Extract the (X, Y) coordinate from the center of the cell holding the provided text.  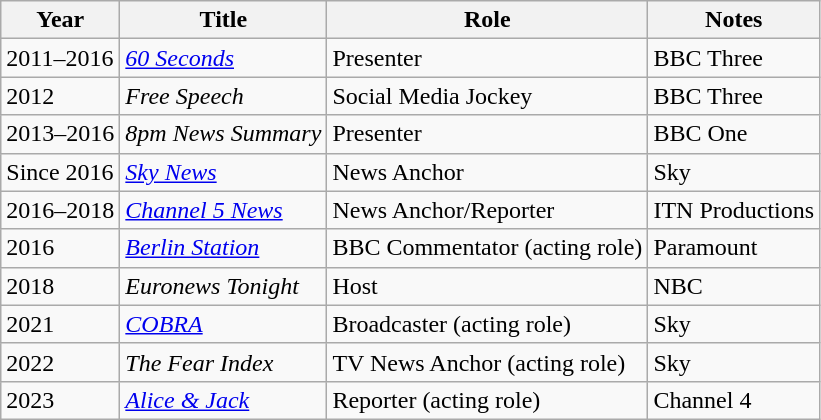
COBRA (224, 324)
2011–2016 (60, 58)
Sky News (224, 172)
TV News Anchor (acting role) (488, 362)
Year (60, 20)
Channel 5 News (224, 210)
Role (488, 20)
Host (488, 286)
2023 (60, 400)
Alice & Jack (224, 400)
2016 (60, 248)
The Fear Index (224, 362)
2012 (60, 96)
Social Media Jockey (488, 96)
2013–2016 (60, 134)
2021 (60, 324)
Since 2016 (60, 172)
BBC Commentator (acting role) (488, 248)
NBC (734, 286)
Free Speech (224, 96)
Broadcaster (acting role) (488, 324)
8pm News Summary (224, 134)
News Anchor/Reporter (488, 210)
Title (224, 20)
News Anchor (488, 172)
2016–2018 (60, 210)
2022 (60, 362)
60 Seconds (224, 58)
Euronews Tonight (224, 286)
Notes (734, 20)
Reporter (acting role) (488, 400)
Paramount (734, 248)
2018 (60, 286)
BBC One (734, 134)
Berlin Station (224, 248)
Channel 4 (734, 400)
ITN Productions (734, 210)
